Return the [x, y] coordinate for the center point of the cell that contains the specified text.  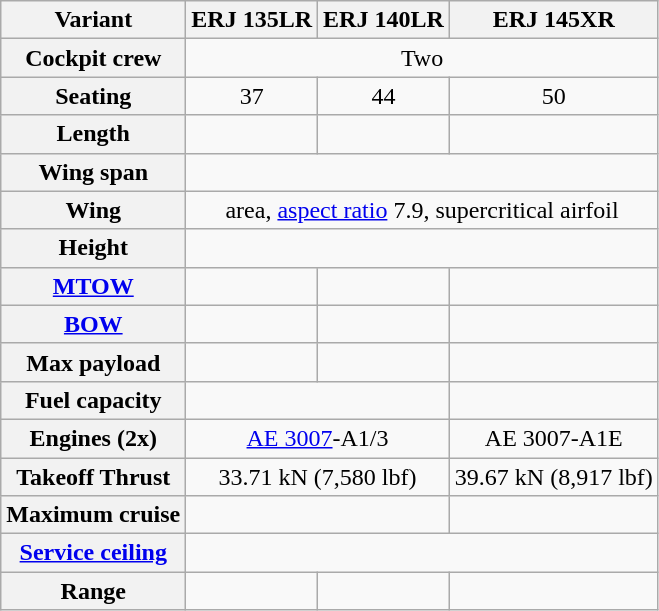
44 [384, 96]
Takeoff Thrust [94, 477]
Maximum cruise [94, 515]
Height [94, 248]
Range [94, 591]
Seating [94, 96]
Length [94, 134]
50 [554, 96]
ERJ 135LR [252, 20]
AE 3007-A1/3 [318, 438]
Wing span [94, 172]
Cockpit crew [94, 58]
MTOW [94, 286]
AE 3007-A1E [554, 438]
BOW [94, 324]
Engines (2x) [94, 438]
ERJ 145XR [554, 20]
Service ceiling [94, 553]
37 [252, 96]
Two [422, 58]
ERJ 140LR [384, 20]
Fuel capacity [94, 400]
area, aspect ratio 7.9, supercritical airfoil [422, 210]
39.67 kN (8,917 lbf) [554, 477]
Max payload [94, 362]
Variant [94, 20]
Wing [94, 210]
33.71 kN (7,580 lbf) [318, 477]
